Return the (X, Y) coordinate for the center point of the cell that contains the specified text.  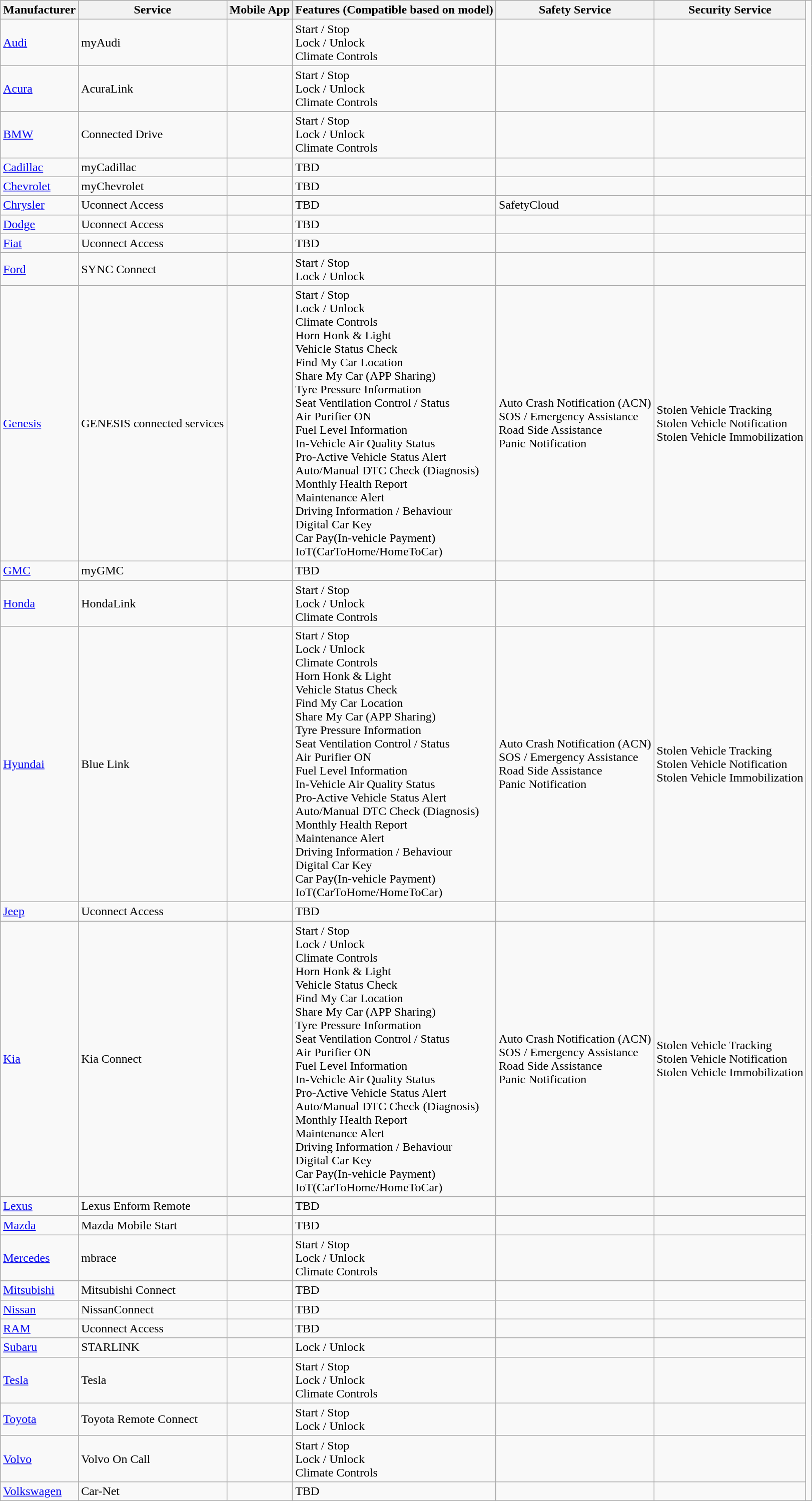
GMC (40, 570)
Kia Connect (153, 1059)
Dodge (40, 224)
Honda (40, 603)
Mazda Mobile Start (153, 1225)
Ford (40, 269)
BMW (40, 135)
myCadillac (153, 167)
NissanConnect (153, 1309)
myGMC (153, 570)
Acura (40, 89)
myChevrolet (153, 186)
Toyota Remote Connect (153, 1419)
SafetyCloud (575, 205)
GENESIS connected services (153, 423)
Connected Drive (153, 135)
Mercedes (40, 1258)
Blue Link (153, 765)
Volkswagen (40, 1491)
Safety Service (575, 10)
Nissan (40, 1309)
myAudi (153, 43)
Lexus Enform Remote (153, 1206)
Manufacturer (40, 10)
Genesis (40, 423)
Chevrolet (40, 186)
Toyota (40, 1419)
Jeep (40, 912)
Fiat (40, 243)
Chrysler (40, 205)
mbrace (153, 1258)
STARLINK (153, 1347)
RAM (40, 1328)
Service (153, 10)
Mazda (40, 1225)
Hyundai (40, 765)
Subaru (40, 1347)
AcuraLink (153, 89)
Lexus (40, 1206)
Kia (40, 1059)
Mitsubishi (40, 1290)
Features (Compatible based on model) (394, 10)
Cadillac (40, 167)
Mobile App (260, 10)
Volvo On Call (153, 1458)
Volvo (40, 1458)
HondaLink (153, 603)
Mitsubishi Connect (153, 1290)
Audi (40, 43)
Lock / Unlock (394, 1347)
Security Service (730, 10)
SYNC Connect (153, 269)
Car-Net (153, 1491)
